Return the (x, y) coordinate for the center point of the cell that contains the specified text.  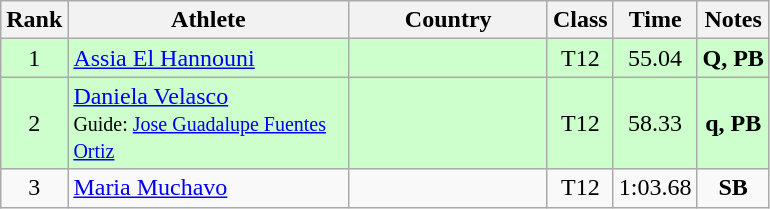
Maria Muchavo (208, 188)
Country (448, 20)
Athlete (208, 20)
Notes (733, 20)
SB (733, 188)
1 (34, 58)
1:03.68 (655, 188)
55.04 (655, 58)
3 (34, 188)
Rank (34, 20)
Assia El Hannouni (208, 58)
Class (580, 20)
Time (655, 20)
Q, PB (733, 58)
Daniela VelascoGuide: Jose Guadalupe Fuentes Ortiz (208, 123)
q, PB (733, 123)
58.33 (655, 123)
2 (34, 123)
